Capture the cell that displays the provided text and extract its (X, Y) central coordinate. 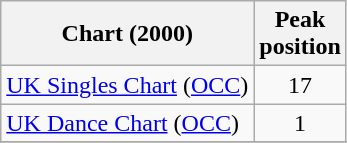
UK Singles Chart (OCC) (128, 85)
UK Dance Chart (OCC) (128, 123)
Chart (2000) (128, 34)
17 (300, 85)
Peakposition (300, 34)
1 (300, 123)
